Provide the [x, y] coordinate of the cell's center where the given text is located.  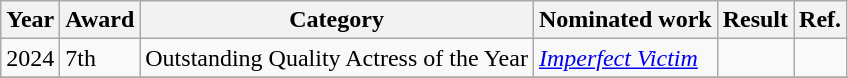
Year [30, 20]
Result [755, 20]
Category [337, 20]
Ref. [820, 20]
Outstanding Quality Actress of the Year [337, 58]
2024 [30, 58]
Nominated work [625, 20]
Award [100, 20]
7th [100, 58]
Imperfect Victim [625, 58]
